Determine the (X, Y) coordinate at the center of the cell enclosing the given text.  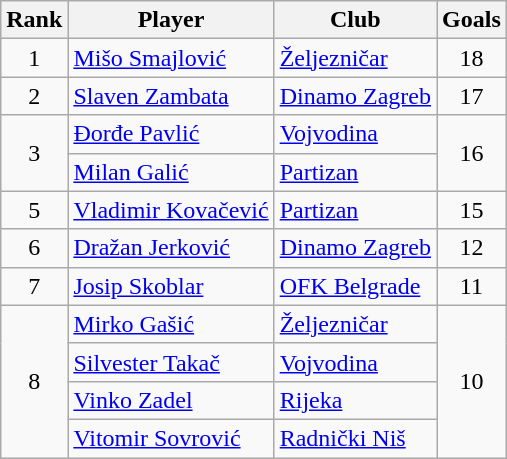
Đorđe Pavlić (171, 134)
Goals (472, 20)
Vladimir Kovačević (171, 210)
OFK Belgrade (355, 286)
17 (472, 96)
Player (171, 20)
Radnički Niš (355, 438)
16 (472, 153)
3 (34, 153)
15 (472, 210)
Club (355, 20)
Vinko Zadel (171, 400)
Silvester Takač (171, 362)
11 (472, 286)
5 (34, 210)
18 (472, 58)
Rank (34, 20)
10 (472, 381)
Josip Skoblar (171, 286)
1 (34, 58)
Mirko Gašić (171, 324)
12 (472, 248)
Milan Galić (171, 172)
Dražan Jerković (171, 248)
Mišo Smajlović (171, 58)
Rijeka (355, 400)
Vitomir Sovrović (171, 438)
2 (34, 96)
8 (34, 381)
7 (34, 286)
Slaven Zambata (171, 96)
6 (34, 248)
